Identify which cell holds the provided text, then report its (X, Y) central coordinate. 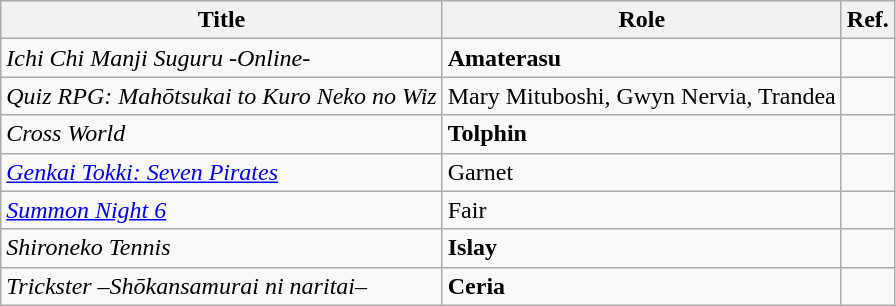
Mary Mituboshi, Gwyn Nervia, Trandea (642, 96)
Quiz RPG: Mahōtsukai to Kuro Neko no Wiz (222, 96)
Fair (642, 210)
Ref. (868, 20)
Role (642, 20)
Amaterasu (642, 58)
Islay (642, 248)
Title (222, 20)
Ichi Chi Manji Suguru -Online- (222, 58)
Genkai Tokki: Seven Pirates (222, 172)
Tolphin (642, 134)
Garnet (642, 172)
Trickster –Shōkansamurai ni naritai– (222, 286)
Summon Night 6 (222, 210)
Shironeko Tennis (222, 248)
Cross World (222, 134)
Ceria (642, 286)
